Pinpoint the cell where the given text exists, returning its (X, Y) midpoint coordinate. 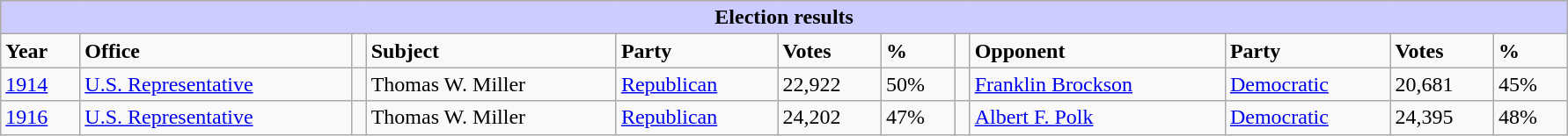
50% (918, 84)
1914 (40, 84)
20,681 (1441, 84)
45% (1530, 84)
Franklin Brockson (1097, 84)
48% (1530, 118)
Albert F. Polk (1097, 118)
Subject (491, 51)
1916 (40, 118)
24,202 (829, 118)
24,395 (1441, 118)
Election results (785, 18)
22,922 (829, 84)
Office (216, 51)
Year (40, 51)
47% (918, 118)
Opponent (1097, 51)
